Find where the given text appears and provide that cell's center as [x, y] coordinate. 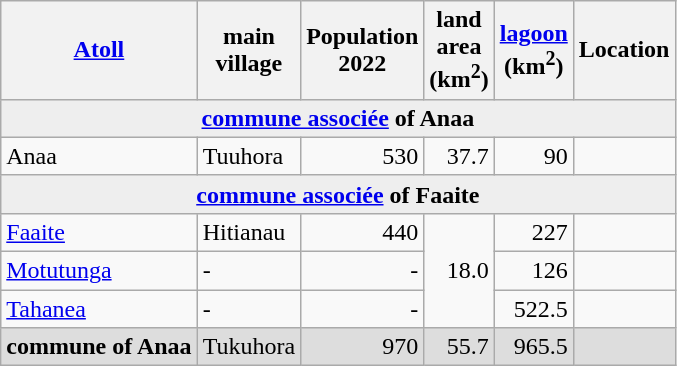
Hitianau [249, 232]
commune of Anaa [99, 347]
Population2022 [362, 50]
Atoll [99, 50]
Motutunga [99, 271]
Faaite [99, 232]
mainvillage [249, 50]
965.5 [534, 347]
440 [362, 232]
Location [624, 50]
522.5 [534, 309]
commune associée of Faaite [338, 194]
Tahanea [99, 309]
Tuuhora [249, 156]
lagoon(km2) [534, 50]
90 [534, 156]
landarea(km2) [459, 50]
530 [362, 156]
Anaa [99, 156]
37.7 [459, 156]
55.7 [459, 347]
commune associée of Anaa [338, 118]
Tukuhora [249, 347]
970 [362, 347]
18.0 [459, 270]
126 [534, 271]
227 [534, 232]
